Provide the (x, y) coordinate of the cell's center where the given text is located.  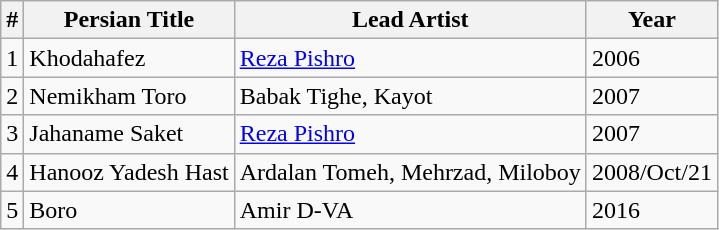
2006 (652, 58)
Hanooz Yadesh Hast (129, 172)
Amir D-VA (410, 210)
Babak Tighe, Kayot (410, 96)
1 (12, 58)
4 (12, 172)
Khodahafez (129, 58)
2016 (652, 210)
Boro (129, 210)
5 (12, 210)
2 (12, 96)
3 (12, 134)
Nemikham Toro (129, 96)
2008/Oct/21 (652, 172)
Lead Artist (410, 20)
# (12, 20)
Jahaname Saket (129, 134)
Year (652, 20)
Persian Title (129, 20)
Ardalan Tomeh, Mehrzad, Miloboy (410, 172)
